Capture the cell that displays the provided text and extract its [x, y] central coordinate. 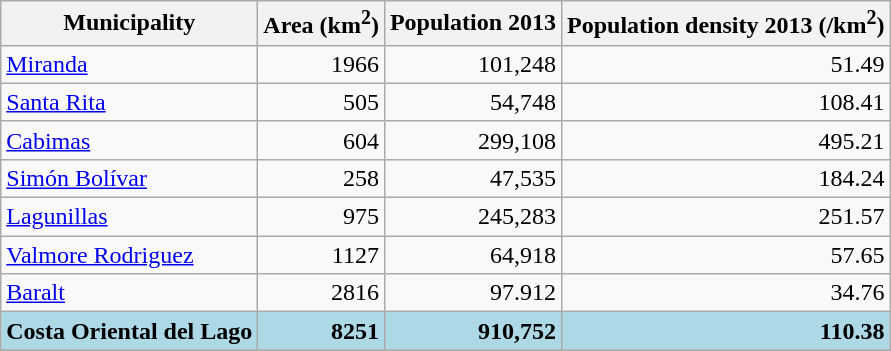
604 [322, 140]
Simón Bolívar [130, 178]
495.21 [726, 140]
Baralt [130, 293]
Area (km2) [322, 24]
47,535 [472, 178]
Municipality [130, 24]
Population 2013 [472, 24]
51.49 [726, 64]
184.24 [726, 178]
Lagunillas [130, 217]
Population density 2013 (/km2) [726, 24]
1127 [322, 255]
1966 [322, 64]
299,108 [472, 140]
101,248 [472, 64]
245,283 [472, 217]
Miranda [130, 64]
975 [322, 217]
Santa Rita [130, 102]
97.912 [472, 293]
Costa Oriental del Lago [130, 331]
54,748 [472, 102]
Cabimas [130, 140]
2816 [322, 293]
Valmore Rodriguez [130, 255]
108.41 [726, 102]
258 [322, 178]
57.65 [726, 255]
910,752 [472, 331]
505 [322, 102]
64,918 [472, 255]
34.76 [726, 293]
110.38 [726, 331]
251.57 [726, 217]
8251 [322, 331]
